Find where the given text appears and provide that cell's center as (x, y) coordinate. 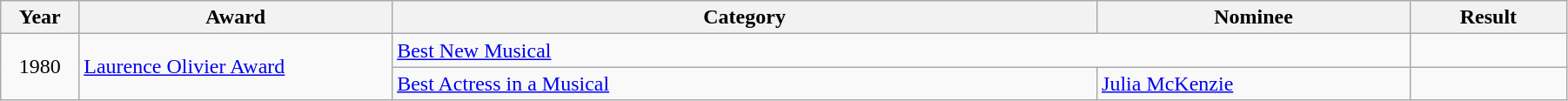
Best Actress in a Musical (745, 84)
Result (1488, 17)
1980 (40, 67)
Nominee (1254, 17)
Best New Musical (901, 50)
Year (40, 17)
Category (745, 17)
Award (236, 17)
Laurence Olivier Award (236, 67)
Julia McKenzie (1254, 84)
